Extract the (x, y) coordinate from the center of the cell holding the provided text.  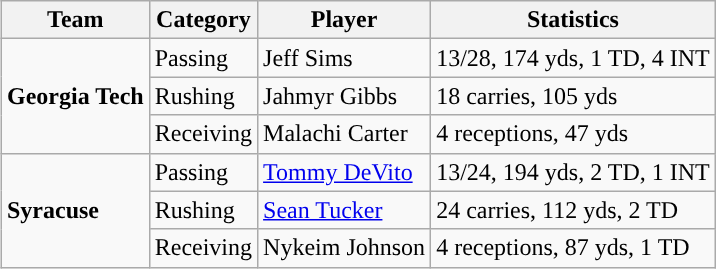
Jeff Sims (344, 58)
Malachi Carter (344, 134)
Category (203, 20)
Statistics (574, 20)
4 receptions, 47 yds (574, 134)
Georgia Tech (75, 96)
Sean Tucker (344, 210)
Team (75, 20)
Jahmyr Gibbs (344, 96)
13/24, 194 yds, 2 TD, 1 INT (574, 172)
Tommy DeVito (344, 172)
4 receptions, 87 yds, 1 TD (574, 248)
Player (344, 20)
24 carries, 112 yds, 2 TD (574, 210)
Syracuse (75, 210)
Nykeim Johnson (344, 248)
18 carries, 105 yds (574, 96)
13/28, 174 yds, 1 TD, 4 INT (574, 58)
